Scan for the cell matching the given text and deliver its [x, y] coordinate at center. 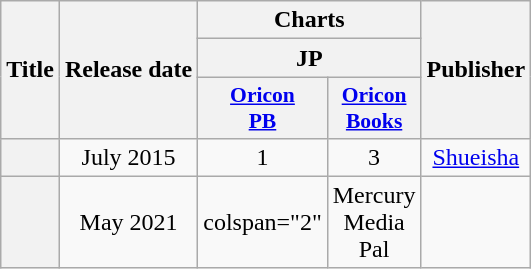
OriconPB [263, 108]
Publisher [476, 70]
Charts [310, 20]
1 [263, 157]
MercuryMedia Pal [374, 222]
3 [374, 157]
May 2021 [128, 222]
colspan="2" [263, 222]
July 2015 [128, 157]
OriconBooks [374, 108]
Shueisha [476, 157]
JP [310, 58]
Title [30, 70]
Release date [128, 70]
